Find where the given text appears and provide that cell's center as (X, Y) coordinate. 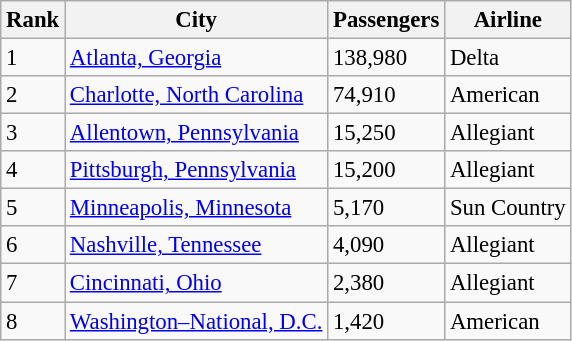
Delta (508, 58)
1 (33, 58)
Allentown, Pennsylvania (196, 133)
1,420 (386, 321)
Sun Country (508, 208)
74,910 (386, 95)
City (196, 20)
Minneapolis, Minnesota (196, 208)
138,980 (386, 58)
Pittsburgh, Pennsylvania (196, 170)
4 (33, 170)
Atlanta, Georgia (196, 58)
Airline (508, 20)
Cincinnati, Ohio (196, 283)
2 (33, 95)
5,170 (386, 208)
5 (33, 208)
15,200 (386, 170)
Passengers (386, 20)
3 (33, 133)
2,380 (386, 283)
6 (33, 245)
7 (33, 283)
Rank (33, 20)
Charlotte, North Carolina (196, 95)
15,250 (386, 133)
8 (33, 321)
Washington–National, D.C. (196, 321)
Nashville, Tennessee (196, 245)
4,090 (386, 245)
